Search for the cell housing the specified text and yield its [x, y] center coordinate. 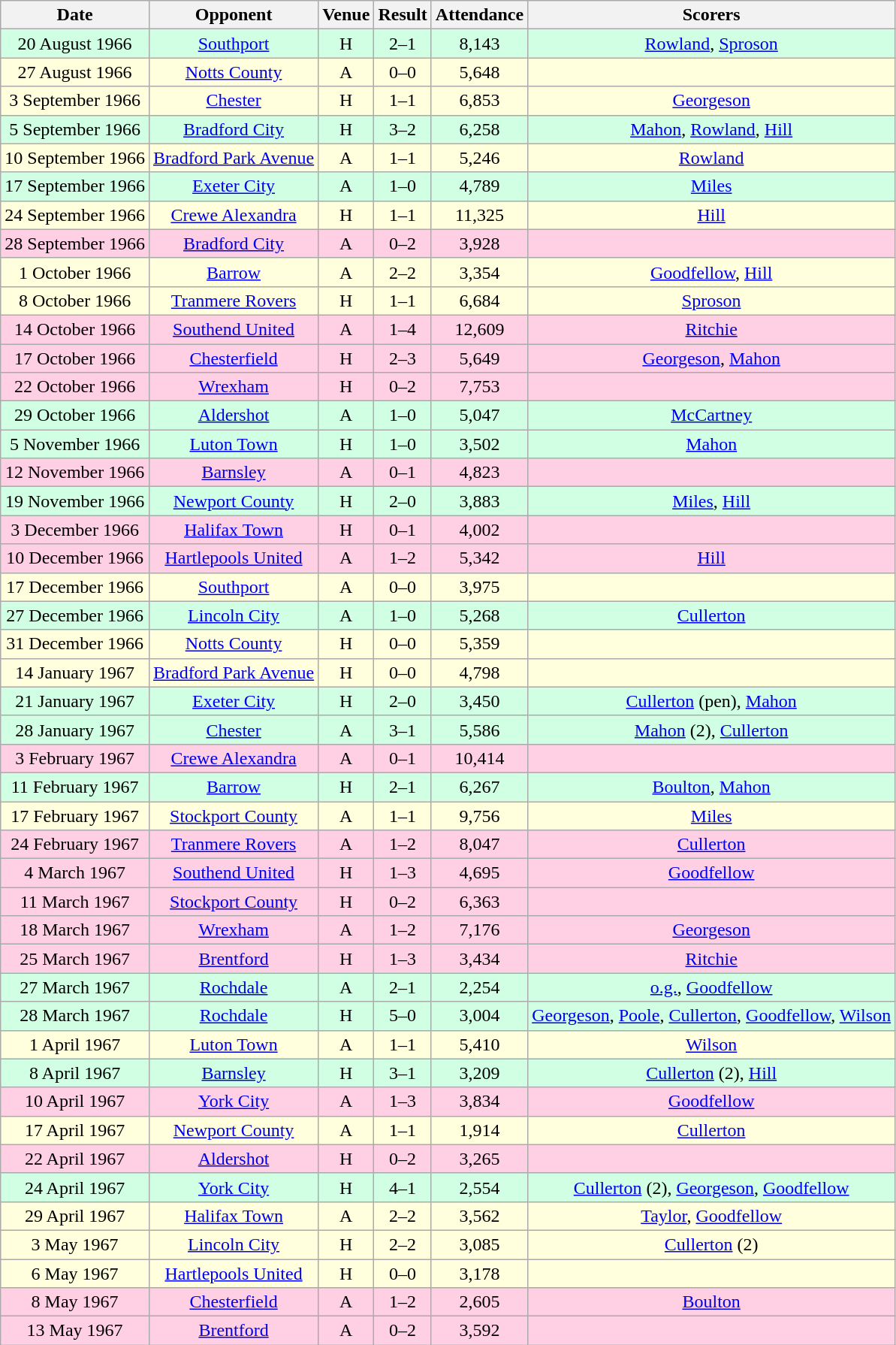
5,342 [479, 558]
11,325 [479, 215]
17 September 1966 [75, 186]
3,883 [479, 501]
4 March 1967 [75, 873]
17 December 1966 [75, 587]
2,605 [479, 1302]
3,975 [479, 587]
5,649 [479, 358]
5,246 [479, 158]
4,823 [479, 473]
3,434 [479, 959]
31 December 1966 [75, 644]
7,176 [479, 930]
3,085 [479, 1244]
28 March 1967 [75, 1016]
10,414 [479, 758]
3,265 [479, 1159]
17 April 1967 [75, 1130]
Wilson [712, 1044]
5 September 1966 [75, 129]
Venue [346, 15]
Cullerton (2), Hill [712, 1073]
Scorers [712, 15]
3–2 [403, 129]
24 February 1967 [75, 845]
Date [75, 15]
2–3 [403, 358]
25 March 1967 [75, 959]
Goodfellow, Hill [712, 272]
22 October 1966 [75, 387]
28 September 1966 [75, 243]
18 March 1967 [75, 930]
12 November 1966 [75, 473]
3,178 [479, 1274]
Opponent [233, 15]
2,554 [479, 1187]
6,267 [479, 787]
5,586 [479, 730]
27 August 1966 [75, 72]
9,756 [479, 815]
6,363 [479, 902]
3,592 [479, 1331]
3 May 1967 [75, 1244]
Georgeson, Mahon [712, 358]
1–4 [403, 329]
8 May 1967 [75, 1302]
21 January 1967 [75, 701]
3 December 1966 [75, 530]
Mahon [712, 444]
Miles, Hill [712, 501]
McCartney [712, 416]
29 April 1967 [75, 1216]
3,502 [479, 444]
3,004 [479, 1016]
Boulton, Mahon [712, 787]
22 April 1967 [75, 1159]
11 March 1967 [75, 902]
8,047 [479, 845]
5 November 1966 [75, 444]
3,354 [479, 272]
24 September 1966 [75, 215]
12,609 [479, 329]
29 October 1966 [75, 416]
1 April 1967 [75, 1044]
4,695 [479, 873]
27 December 1966 [75, 615]
17 October 1966 [75, 358]
Cullerton (pen), Mahon [712, 701]
8,143 [479, 44]
8 October 1966 [75, 301]
5,648 [479, 72]
6,258 [479, 129]
8 April 1967 [75, 1073]
Rowland [712, 158]
3,928 [479, 243]
Result [403, 15]
Georgeson, Poole, Cullerton, Goodfellow, Wilson [712, 1016]
2,254 [479, 987]
19 November 1966 [75, 501]
3 September 1966 [75, 101]
4,798 [479, 672]
3,450 [479, 701]
3,209 [479, 1073]
13 May 1967 [75, 1331]
10 December 1966 [75, 558]
Sproson [712, 301]
5,410 [479, 1044]
4,002 [479, 530]
10 September 1966 [75, 158]
Rowland, Sproson [712, 44]
Boulton [712, 1302]
10 April 1967 [75, 1102]
28 January 1967 [75, 730]
6,853 [479, 101]
o.g., Goodfellow [712, 987]
Cullerton (2) [712, 1244]
Attendance [479, 15]
11 February 1967 [75, 787]
Taylor, Goodfellow [712, 1216]
4,789 [479, 186]
1,914 [479, 1130]
17 February 1967 [75, 815]
3 February 1967 [75, 758]
5–0 [403, 1016]
3,834 [479, 1102]
Mahon, Rowland, Hill [712, 129]
Mahon (2), Cullerton [712, 730]
6,684 [479, 301]
20 August 1966 [75, 44]
7,753 [479, 387]
27 March 1967 [75, 987]
3,562 [479, 1216]
Cullerton (2), Georgeson, Goodfellow [712, 1187]
4–1 [403, 1187]
1 October 1966 [75, 272]
6 May 1967 [75, 1274]
5,268 [479, 615]
24 April 1967 [75, 1187]
14 October 1966 [75, 329]
14 January 1967 [75, 672]
5,047 [479, 416]
5,359 [479, 644]
